Find where the given text appears and provide that cell's center as (X, Y) coordinate. 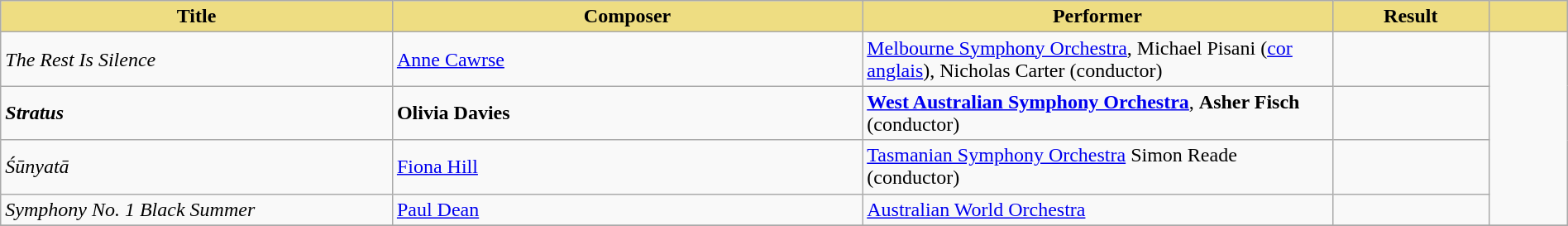
Anne Cawrse (627, 60)
Melbourne Symphony Orchestra, Michael Pisani (cor anglais), Nicholas Carter (conductor) (1097, 60)
Symphony No. 1 Black Summer (197, 209)
Stratus (197, 113)
Australian World Orchestra (1097, 209)
Composer (627, 17)
Paul Dean (627, 209)
Title (197, 17)
Result (1411, 17)
Olivia Davies (627, 113)
Fiona Hill (627, 167)
The Rest Is Silence (197, 60)
Tasmanian Symphony Orchestra Simon Reade (conductor) (1097, 167)
West Australian Symphony Orchestra, Asher Fisch (conductor) (1097, 113)
Śūnyatā (197, 167)
Performer (1097, 17)
